Determine the (X, Y) coordinate at the center of the cell enclosing the given text.  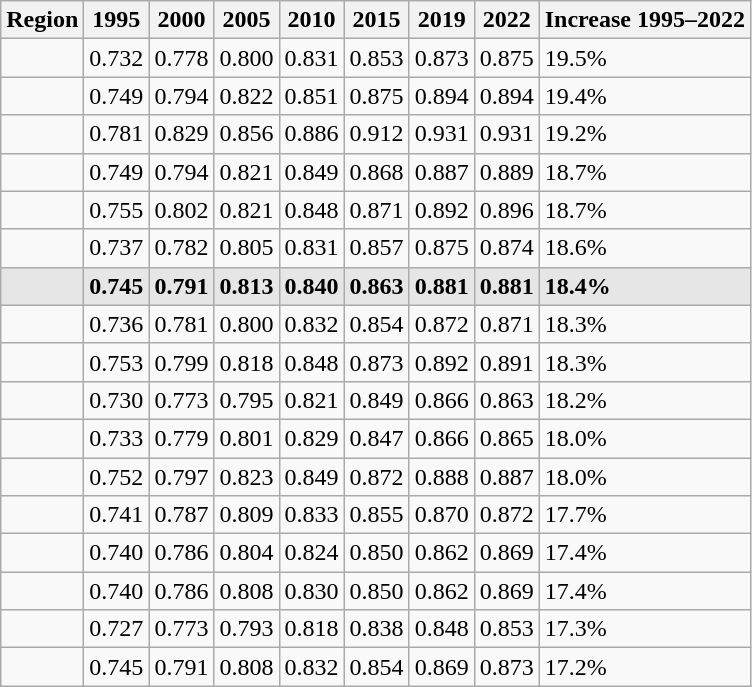
0.856 (246, 134)
0.778 (182, 58)
2000 (182, 20)
0.857 (376, 248)
0.737 (116, 248)
0.753 (116, 362)
0.889 (506, 172)
0.782 (182, 248)
1995 (116, 20)
2010 (312, 20)
0.741 (116, 515)
0.840 (312, 286)
2022 (506, 20)
0.896 (506, 210)
17.7% (644, 515)
0.888 (442, 477)
0.779 (182, 438)
Region (42, 20)
0.813 (246, 286)
0.793 (246, 629)
2005 (246, 20)
0.851 (312, 96)
2015 (376, 20)
0.891 (506, 362)
18.6% (644, 248)
0.804 (246, 553)
0.752 (116, 477)
0.822 (246, 96)
0.787 (182, 515)
0.736 (116, 324)
0.733 (116, 438)
19.5% (644, 58)
0.809 (246, 515)
0.874 (506, 248)
0.801 (246, 438)
0.833 (312, 515)
0.824 (312, 553)
17.2% (644, 667)
0.727 (116, 629)
0.823 (246, 477)
0.755 (116, 210)
0.912 (376, 134)
0.855 (376, 515)
18.4% (644, 286)
0.732 (116, 58)
19.4% (644, 96)
18.2% (644, 400)
0.805 (246, 248)
19.2% (644, 134)
0.847 (376, 438)
0.830 (312, 591)
Increase 1995–2022 (644, 20)
0.886 (312, 134)
2019 (442, 20)
0.730 (116, 400)
0.865 (506, 438)
0.797 (182, 477)
0.870 (442, 515)
0.795 (246, 400)
0.802 (182, 210)
0.838 (376, 629)
17.3% (644, 629)
0.868 (376, 172)
0.799 (182, 362)
